Output the [X, Y] coordinate of the center of the cell containing the given text.  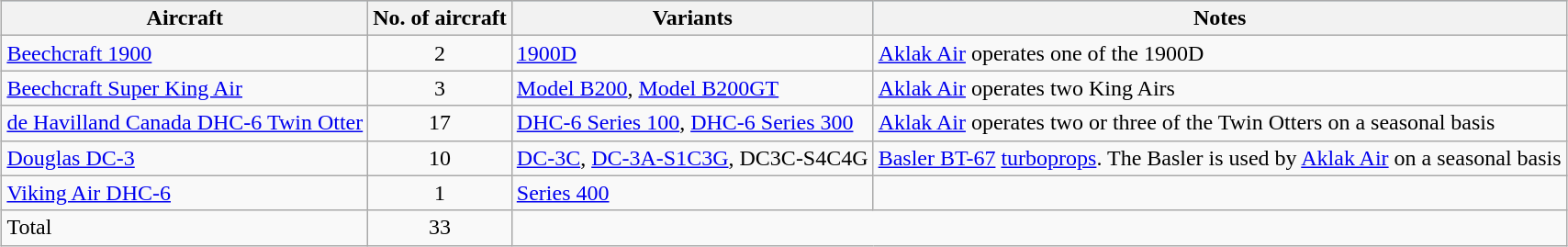
3 [441, 88]
Aircraft [185, 18]
Douglas DC-3 [185, 158]
10 [441, 158]
Aklak Air operates one of the 1900D [1219, 53]
No. of aircraft [441, 18]
2 [441, 53]
Beechcraft Super King Air [185, 88]
DC-3C, DC-3A-S1C3G, DC3C-S4C4G [692, 158]
17 [441, 123]
Viking Air DHC-6 [185, 193]
Variants [692, 18]
Aklak Air operates two King Airs [1219, 88]
Total [185, 228]
1900D [692, 53]
Beechcraft 1900 [185, 53]
Aklak Air operates two or three of the Twin Otters on a seasonal basis [1219, 123]
Notes [1219, 18]
Basler BT-67 turboprops. The Basler is used by Aklak Air on a seasonal basis [1219, 158]
DHC-6 Series 100, DHC-6 Series 300 [692, 123]
33 [441, 228]
de Havilland Canada DHC-6 Twin Otter [185, 123]
1 [441, 193]
Model B200, Model B200GT [692, 88]
Series 400 [692, 193]
